Return (X, Y) of the center of cell containing provided text 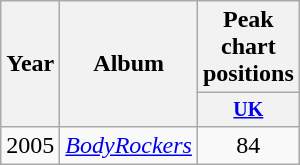
BodyRockers (129, 145)
2005 (30, 145)
Peak chart positions (248, 47)
Year (30, 64)
84 (248, 145)
UK (248, 110)
Album (129, 64)
